Scan for the cell matching the given text and deliver its (X, Y) coordinate at center. 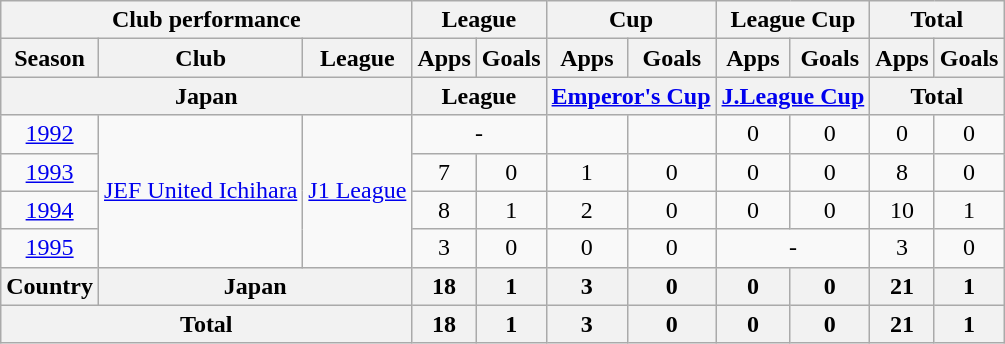
J1 League (358, 191)
JEF United Ichihara (200, 191)
Club (200, 58)
1994 (50, 210)
1993 (50, 172)
Season (50, 58)
Country (50, 286)
Cup (631, 20)
1992 (50, 134)
2 (587, 210)
Club performance (206, 20)
10 (902, 210)
J.League Cup (793, 96)
1995 (50, 248)
7 (444, 172)
Emperor's Cup (631, 96)
League Cup (793, 20)
